Pinpoint the cell where the given text exists, returning its [X, Y] midpoint coordinate. 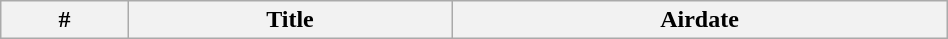
Airdate [700, 20]
Title [290, 20]
# [64, 20]
